Detect which cell encompasses the target text, then output its [X, Y] center coordinate. 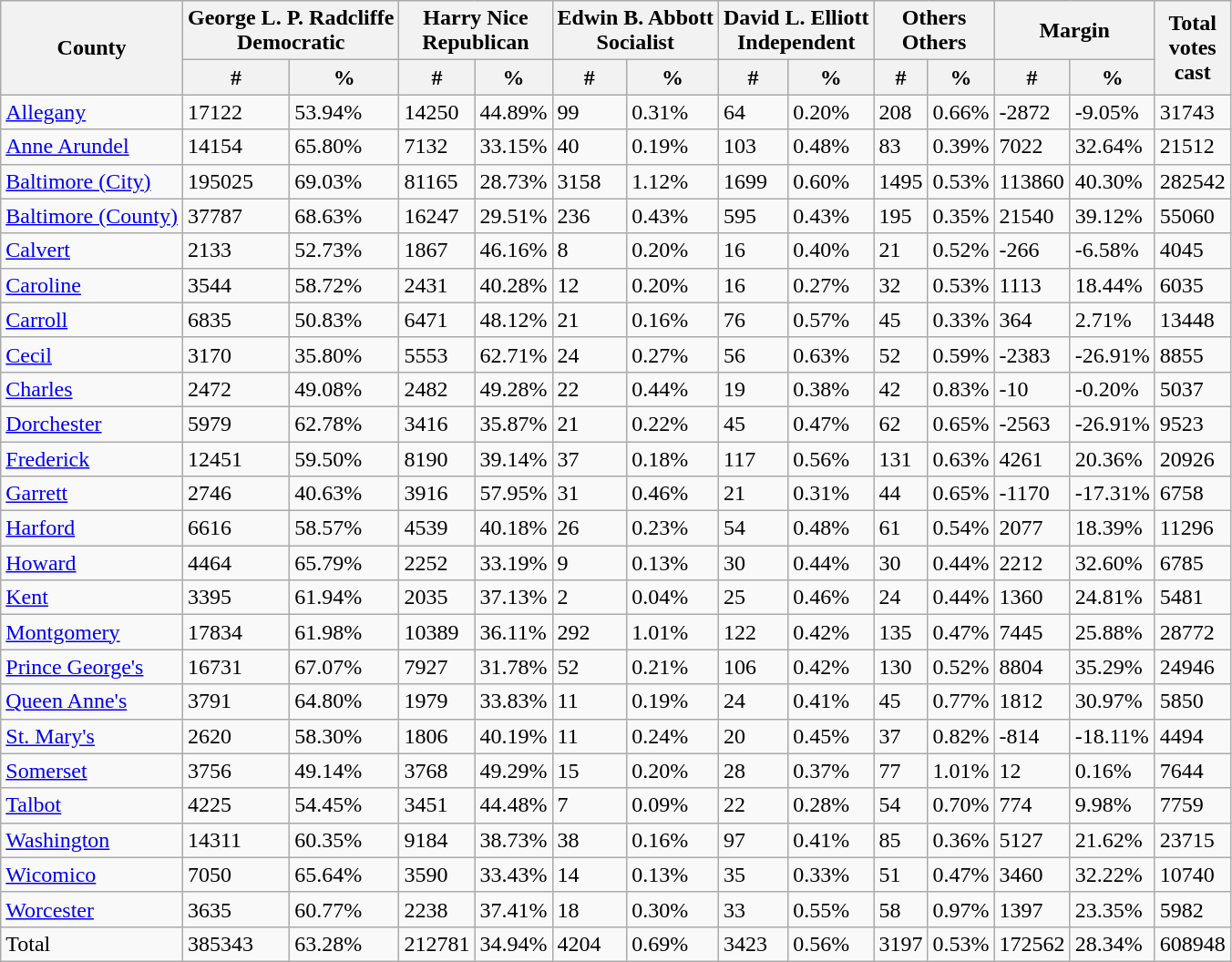
97 [754, 840]
50.83% [344, 320]
58.30% [344, 736]
-9.05% [1112, 112]
64 [754, 112]
18.39% [1112, 528]
58.72% [344, 285]
56 [754, 354]
-17.31% [1112, 494]
34.94% [514, 944]
33.43% [514, 875]
35.29% [1112, 667]
3768 [437, 771]
OthersOthers [934, 31]
0.39% [960, 147]
385343 [235, 944]
13448 [1192, 320]
0.21% [672, 667]
62.78% [344, 424]
25 [754, 598]
61.94% [344, 598]
44.48% [514, 805]
117 [754, 458]
3423 [754, 944]
4045 [1192, 251]
29.51% [514, 216]
1360 [1032, 598]
6471 [437, 320]
7445 [1032, 632]
40.18% [514, 528]
14311 [235, 840]
44.89% [514, 112]
3916 [437, 494]
49.08% [344, 389]
0.60% [831, 181]
17122 [235, 112]
130 [900, 667]
Edwin B. AbbottSocialist [635, 31]
212781 [437, 944]
1979 [437, 701]
3451 [437, 805]
38.73% [514, 840]
28.73% [514, 181]
40.19% [514, 736]
60.77% [344, 909]
1495 [900, 181]
60.35% [344, 840]
5982 [1192, 909]
Montgomery [92, 632]
77 [900, 771]
6785 [1192, 563]
31.78% [514, 667]
122 [754, 632]
0.35% [960, 216]
Prince George's [92, 667]
6035 [1192, 285]
20.36% [1112, 458]
54.45% [344, 805]
35 [754, 875]
38 [590, 840]
Anne Arundel [92, 147]
10389 [437, 632]
5850 [1192, 701]
282542 [1192, 181]
32.64% [1112, 147]
0.55% [831, 909]
3590 [437, 875]
2133 [235, 251]
364 [1032, 320]
2472 [235, 389]
67.07% [344, 667]
-6.58% [1112, 251]
0.23% [672, 528]
5037 [1192, 389]
35.80% [344, 354]
23715 [1192, 840]
0.59% [960, 354]
40.28% [514, 285]
76 [754, 320]
0.40% [831, 251]
0.28% [831, 805]
49.28% [514, 389]
37.41% [514, 909]
18.44% [1112, 285]
9 [590, 563]
4225 [235, 805]
3544 [235, 285]
37.13% [514, 598]
2431 [437, 285]
Somerset [92, 771]
30.97% [1112, 701]
Harry NiceRepublican [476, 31]
0.38% [831, 389]
64.80% [344, 701]
3395 [235, 598]
4261 [1032, 458]
Kent [92, 598]
2620 [235, 736]
0.57% [831, 320]
31743 [1192, 112]
Caroline [92, 285]
6835 [235, 320]
0.77% [960, 701]
8 [590, 251]
8804 [1032, 667]
6758 [1192, 494]
2212 [1032, 563]
195025 [235, 181]
2238 [437, 909]
5127 [1032, 840]
39.12% [1112, 216]
35.87% [514, 424]
32 [900, 285]
3170 [235, 354]
3756 [235, 771]
24.81% [1112, 598]
0.24% [672, 736]
1.12% [672, 181]
12451 [235, 458]
3791 [235, 701]
23.35% [1112, 909]
33.15% [514, 147]
69.03% [344, 181]
1699 [754, 181]
42 [900, 389]
-2563 [1032, 424]
103 [754, 147]
4494 [1192, 736]
-10 [1032, 389]
County [92, 47]
99 [590, 112]
9523 [1192, 424]
65.64% [344, 875]
14 [590, 875]
31 [590, 494]
9184 [437, 840]
0.83% [960, 389]
62.71% [514, 354]
4464 [235, 563]
21540 [1032, 216]
18 [590, 909]
2035 [437, 598]
106 [754, 667]
Howard [92, 563]
28772 [1192, 632]
25.88% [1112, 632]
8190 [437, 458]
4539 [437, 528]
-1170 [1032, 494]
16247 [437, 216]
5481 [1192, 598]
1397 [1032, 909]
40.30% [1112, 181]
17834 [235, 632]
9.98% [1112, 805]
Calvert [92, 251]
55060 [1192, 216]
28.34% [1112, 944]
3197 [900, 944]
5979 [235, 424]
19 [754, 389]
51 [900, 875]
4204 [590, 944]
39.14% [514, 458]
0.22% [672, 424]
14154 [235, 147]
83 [900, 147]
53.94% [344, 112]
0.66% [960, 112]
57.95% [514, 494]
20926 [1192, 458]
61 [900, 528]
172562 [1032, 944]
58.57% [344, 528]
28 [754, 771]
0.97% [960, 909]
Garrett [92, 494]
32.22% [1112, 875]
-0.20% [1112, 389]
36.11% [514, 632]
58 [900, 909]
3635 [235, 909]
2 [590, 598]
7759 [1192, 805]
131 [900, 458]
15 [590, 771]
292 [590, 632]
37787 [235, 216]
595 [754, 216]
0.70% [960, 805]
7022 [1032, 147]
0.30% [672, 909]
49.29% [514, 771]
Frederick [92, 458]
774 [1032, 805]
Washington [92, 840]
Harford [92, 528]
63.28% [344, 944]
33.19% [514, 563]
Dorchester [92, 424]
Wicomico [92, 875]
Carroll [92, 320]
7132 [437, 147]
David L. ElliottIndependent [796, 31]
52.73% [344, 251]
Queen Anne's [92, 701]
0.54% [960, 528]
135 [900, 632]
Allegany [92, 112]
0.69% [672, 944]
65.79% [344, 563]
21512 [1192, 147]
0.18% [672, 458]
11296 [1192, 528]
61.98% [344, 632]
2482 [437, 389]
0.82% [960, 736]
-2383 [1032, 354]
49.14% [344, 771]
59.50% [344, 458]
26 [590, 528]
2.71% [1112, 320]
1113 [1032, 285]
3158 [590, 181]
33 [754, 909]
7927 [437, 667]
85 [900, 840]
-814 [1032, 736]
St. Mary's [92, 736]
7 [590, 805]
40 [590, 147]
113860 [1032, 181]
0.04% [672, 598]
16731 [235, 667]
14250 [437, 112]
44 [900, 494]
48.12% [514, 320]
3460 [1032, 875]
Baltimore (County) [92, 216]
7050 [235, 875]
81165 [437, 181]
Charles [92, 389]
195 [900, 216]
68.63% [344, 216]
1806 [437, 736]
-18.11% [1112, 736]
608948 [1192, 944]
-266 [1032, 251]
32.60% [1112, 563]
65.80% [344, 147]
2746 [235, 494]
33.83% [514, 701]
10740 [1192, 875]
Total [92, 944]
8855 [1192, 354]
George L. P. RadcliffeDemocratic [290, 31]
2252 [437, 563]
208 [900, 112]
Worcester [92, 909]
3416 [437, 424]
46.16% [514, 251]
0.09% [672, 805]
236 [590, 216]
40.63% [344, 494]
0.36% [960, 840]
7644 [1192, 771]
Talbot [92, 805]
1812 [1032, 701]
Cecil [92, 354]
21.62% [1112, 840]
Totalvotescast [1192, 47]
0.45% [831, 736]
20 [754, 736]
62 [900, 424]
Baltimore (City) [92, 181]
-2872 [1032, 112]
24946 [1192, 667]
1867 [437, 251]
6616 [235, 528]
2077 [1032, 528]
Margin [1074, 31]
0.37% [831, 771]
5553 [437, 354]
